Identify which cell holds the provided text, then report its [x, y] central coordinate. 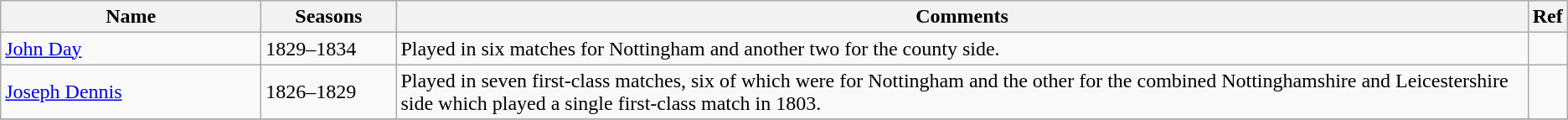
Seasons [328, 17]
Played in six matches for Nottingham and another two for the county side. [962, 49]
Ref [1548, 17]
Name [131, 17]
1829–1834 [328, 49]
1826–1829 [328, 92]
Joseph Dennis [131, 92]
John Day [131, 49]
Comments [962, 17]
